Extract the [X, Y] coordinate from the center of the cell holding the provided text.  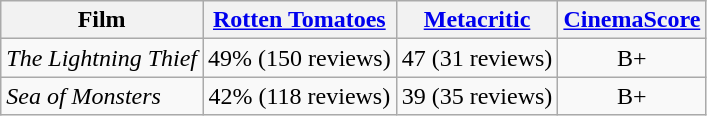
The Lightning Thief [102, 58]
47 (31 reviews) [477, 58]
49% (150 reviews) [299, 58]
39 (35 reviews) [477, 96]
42% (118 reviews) [299, 96]
CinemaScore [632, 20]
Rotten Tomatoes [299, 20]
Metacritic [477, 20]
Film [102, 20]
Sea of Monsters [102, 96]
